Return (X, Y) of the center of cell containing provided text 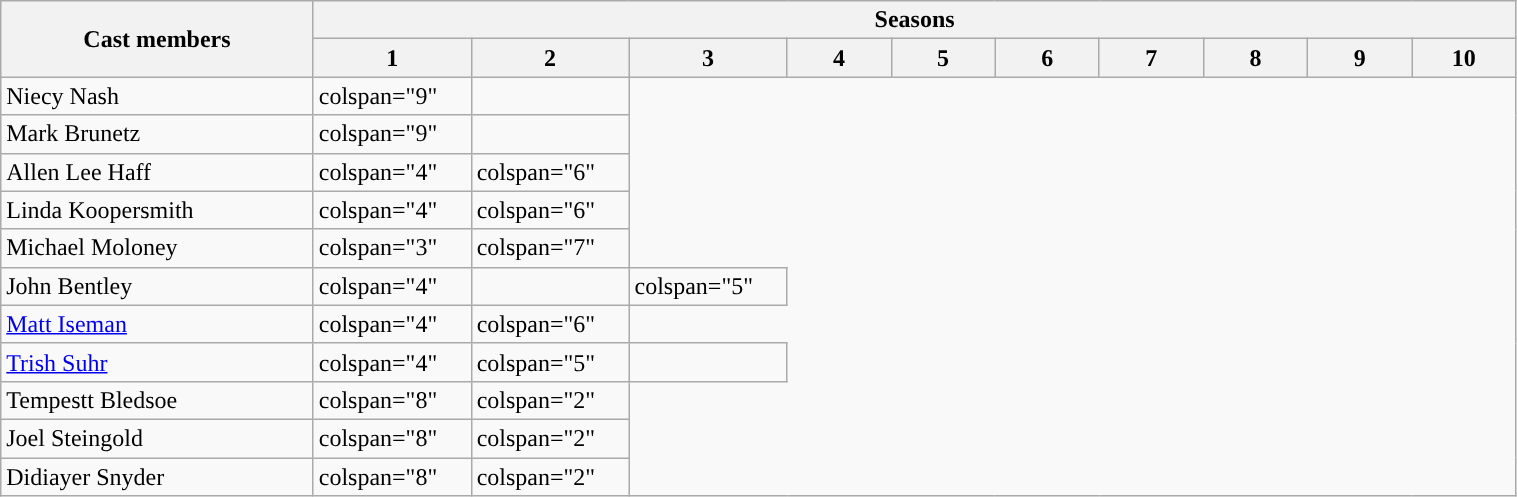
2 (550, 58)
Didiayer Snyder (157, 477)
Tempestt Bledsoe (157, 400)
4 (839, 58)
Niecy Nash (157, 96)
Cast members (157, 39)
8 (1255, 58)
Linda Koopersmith (157, 210)
9 (1360, 58)
Seasons (914, 20)
colspan="3" (392, 248)
5 (943, 58)
7 (1151, 58)
Mark Brunetz (157, 134)
3 (708, 58)
1 (392, 58)
6 (1047, 58)
John Bentley (157, 286)
Matt Iseman (157, 324)
Trish Suhr (157, 362)
Allen Lee Haff (157, 172)
Michael Moloney (157, 248)
Joel Steingold (157, 438)
colspan="7" (550, 248)
10 (1464, 58)
